Scan for the cell matching the given text and deliver its (x, y) coordinate at center. 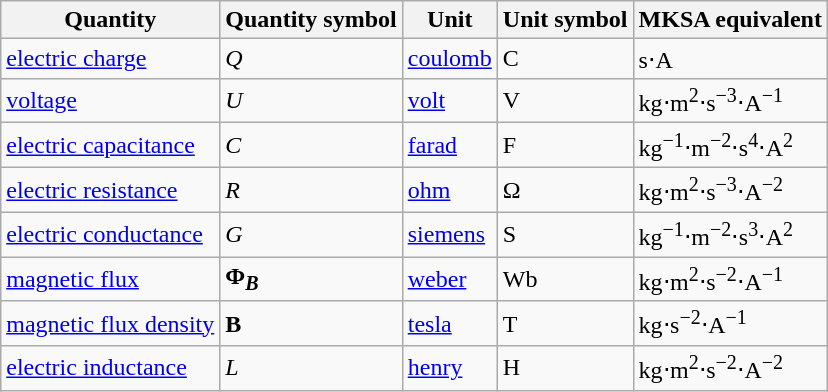
tesla (450, 324)
Ω (565, 190)
T (565, 324)
volt (450, 100)
Quantity (110, 20)
Quantity symbol (311, 20)
electric resistance (110, 190)
electric capacitance (110, 146)
Unit (450, 20)
R (311, 190)
V (565, 100)
kg−1⋅m−2⋅s3⋅A2 (730, 234)
kg⋅m2⋅s−3⋅A−2 (730, 190)
electric conductance (110, 234)
kg⋅m2⋅s−2⋅A−2 (730, 368)
Unit symbol (565, 20)
G (311, 234)
Wb (565, 280)
weber (450, 280)
MKSA equivalent (730, 20)
H (565, 368)
Q (311, 59)
B (311, 324)
kg⋅m2⋅s−2⋅A−1 (730, 280)
ohm (450, 190)
kg⋅m2⋅s−3⋅A−1 (730, 100)
farad (450, 146)
voltage (110, 100)
electric inductance (110, 368)
S (565, 234)
siemens (450, 234)
magnetic flux (110, 280)
coulomb (450, 59)
magnetic flux density (110, 324)
L (311, 368)
kg−1⋅m−2⋅s4⋅A2 (730, 146)
F (565, 146)
s⋅A (730, 59)
electric charge (110, 59)
U (311, 100)
ΦB (311, 280)
kg⋅s−2⋅A−1 (730, 324)
henry (450, 368)
